Locate the cell with the specified text and output its (X, Y) center coordinate. 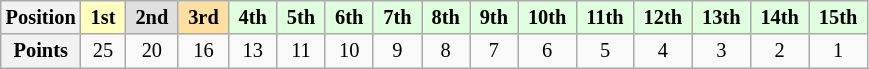
16 (203, 51)
25 (104, 51)
8th (446, 17)
Position (41, 17)
15th (838, 17)
3 (721, 51)
4th (253, 17)
13 (253, 51)
14th (779, 17)
4 (663, 51)
5th (301, 17)
11 (301, 51)
8 (446, 51)
20 (152, 51)
3rd (203, 17)
12th (663, 17)
6 (547, 51)
10th (547, 17)
2 (779, 51)
1st (104, 17)
7th (397, 17)
10 (349, 51)
7 (494, 51)
2nd (152, 17)
5 (604, 51)
9th (494, 17)
13th (721, 17)
9 (397, 51)
6th (349, 17)
11th (604, 17)
Points (41, 51)
1 (838, 51)
